Provide the (x, y) coordinate of the cell's center where the given text is located.  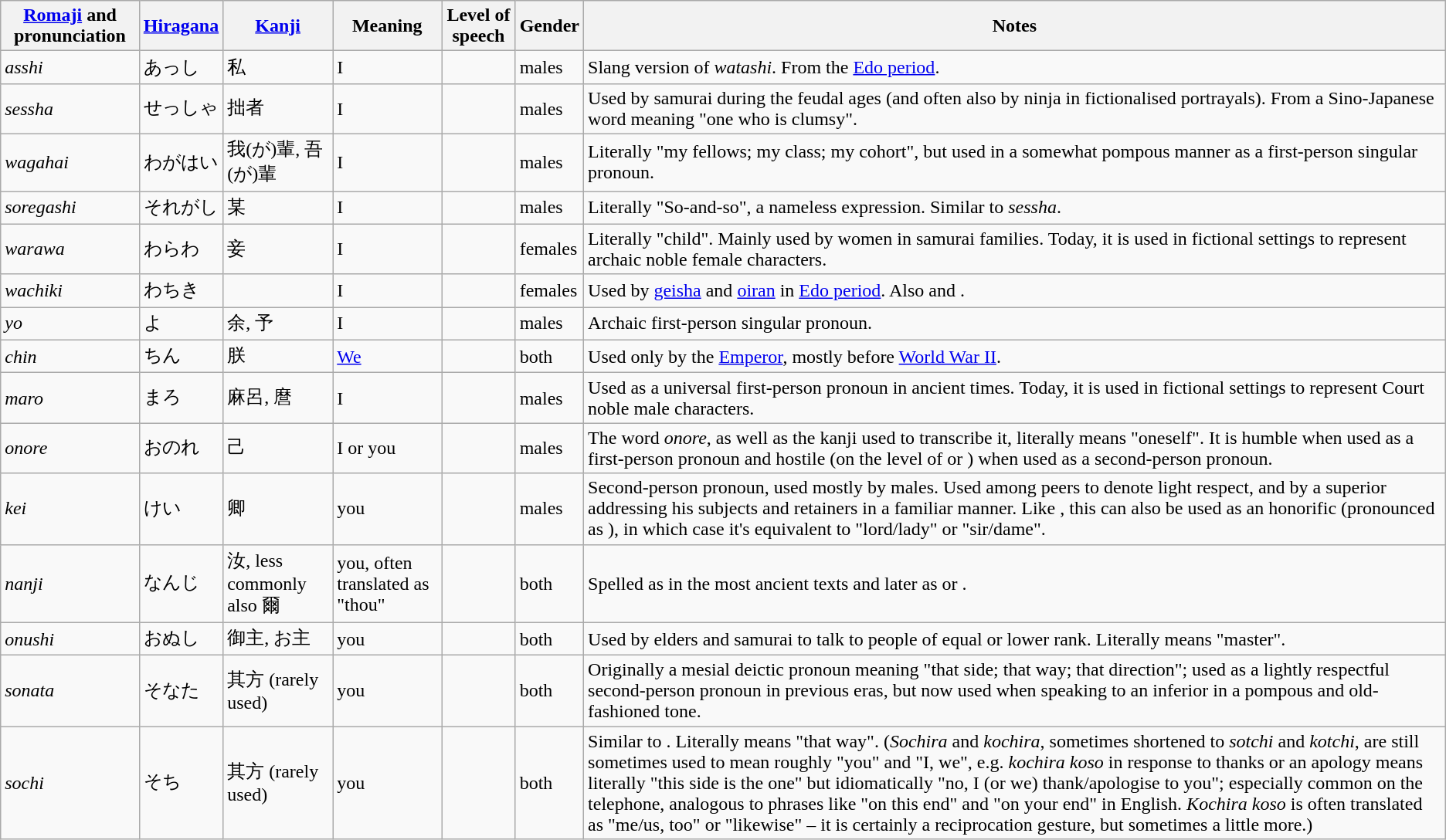
Archaic first-person singular pronoun. (1015, 324)
nanji (70, 584)
Used by geisha and oiran in Edo period. Also and . (1015, 290)
maro (70, 398)
あっし (181, 68)
soregashi (70, 208)
chin (70, 357)
そなた (181, 691)
おぬし (181, 639)
Literally "So-and-so", a nameless expression. Similar to sessha. (1015, 208)
Used as a universal first-person pronoun in ancient times. Today, it is used in fictional settings to represent Court noble male characters. (1015, 398)
妾 (278, 249)
それがし (181, 208)
卿 (278, 509)
せっしゃ (181, 108)
sonata (70, 691)
onore (70, 448)
We (388, 357)
I or you (388, 448)
汝, less commonly also 爾 (278, 584)
Hiragana (181, 26)
麻呂, 麿 (278, 398)
そち (181, 783)
you, often translated as "thou" (388, 584)
某 (278, 208)
Literally "child". Mainly used by women in samurai families. Today, it is used in fictional settings to represent archaic noble female characters. (1015, 249)
yo (70, 324)
Meaning (388, 26)
Gender (549, 26)
Used by elders and samurai to talk to people of equal or lower rank. Literally means "master". (1015, 639)
Spelled as in the most ancient texts and later as or . (1015, 584)
onushi (70, 639)
朕 (278, 357)
Level of speech (479, 26)
御主, お主 (278, 639)
kei (70, 509)
拙者 (278, 108)
まろ (181, 398)
Used by samurai during the feudal ages (and often also by ninja in fictionalised portrayals). From a Sino-Japanese word meaning "one who is clumsy". (1015, 108)
Literally "my fellows; my class; my cohort", but used in a somewhat pompous manner as a first-person singular pronoun. (1015, 162)
wachiki (70, 290)
余, 予 (278, 324)
Kanji (278, 26)
なんじ (181, 584)
warawa (70, 249)
Slang version of watashi. From the Edo period. (1015, 68)
sochi (70, 783)
Notes (1015, 26)
よ (181, 324)
私 (278, 68)
己 (278, 448)
Used only by the Emperor, mostly before World War II. (1015, 357)
けい (181, 509)
ちん (181, 357)
わらわ (181, 249)
sessha (70, 108)
我(が)輩, 吾(が)輩 (278, 162)
わちき (181, 290)
おのれ (181, 448)
Romaji and pronunciation (70, 26)
わがはい (181, 162)
wagahai (70, 162)
asshi (70, 68)
